Provide the [x, y] coordinate of the cell's center where the given text is located.  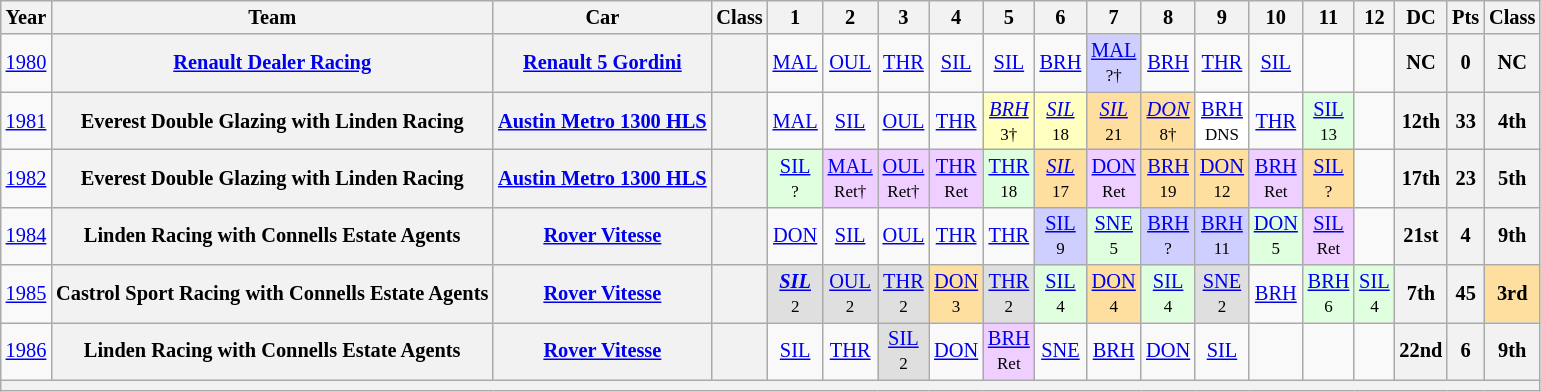
BRHDNS [1222, 121]
9 [1222, 17]
BRH3† [1009, 121]
SNE5 [1114, 236]
BRH19 [1168, 178]
OUL2 [850, 294]
SIL9 [1061, 236]
12th [1422, 121]
SIL13 [1329, 121]
Pts [1466, 17]
Car [602, 17]
2 [850, 17]
1984 [26, 236]
1 [796, 17]
22nd [1422, 351]
SNE [1061, 351]
45 [1466, 294]
DON3 [956, 294]
DONRet [1114, 178]
3rd [1512, 294]
MAL?† [1114, 63]
23 [1466, 178]
MALRet† [850, 178]
SIL18 [1061, 121]
SIL21 [1114, 121]
DON5 [1276, 236]
11 [1329, 17]
THR18 [1009, 178]
BRH11 [1222, 236]
Castrol Sport Racing with Connells Estate Agents [272, 294]
1985 [26, 294]
BRH? [1168, 236]
Year [26, 17]
1982 [26, 178]
Renault Dealer Racing [272, 63]
DC [1422, 17]
THRRet [956, 178]
BRH6 [1329, 294]
4th [1512, 121]
33 [1466, 121]
7 [1114, 17]
21st [1422, 236]
Team [272, 17]
0 [1466, 63]
1980 [26, 63]
1981 [26, 121]
OULRet† [904, 178]
1986 [26, 351]
SILRet [1329, 236]
5th [1512, 178]
3 [904, 17]
12 [1374, 17]
5 [1009, 17]
17th [1422, 178]
DON8† [1168, 121]
Renault 5 Gordini [602, 63]
8 [1168, 17]
7th [1422, 294]
DON12 [1222, 178]
10 [1276, 17]
SIL17 [1061, 178]
SNE2 [1222, 294]
DON4 [1114, 294]
